Output the (x, y) coordinate of the center of the cell containing the given text.  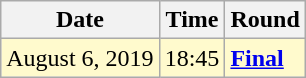
Date (80, 20)
18:45 (192, 58)
Time (192, 20)
Round (265, 20)
Final (265, 58)
August 6, 2019 (80, 58)
